Search for the cell housing the specified text and yield its [x, y] center coordinate. 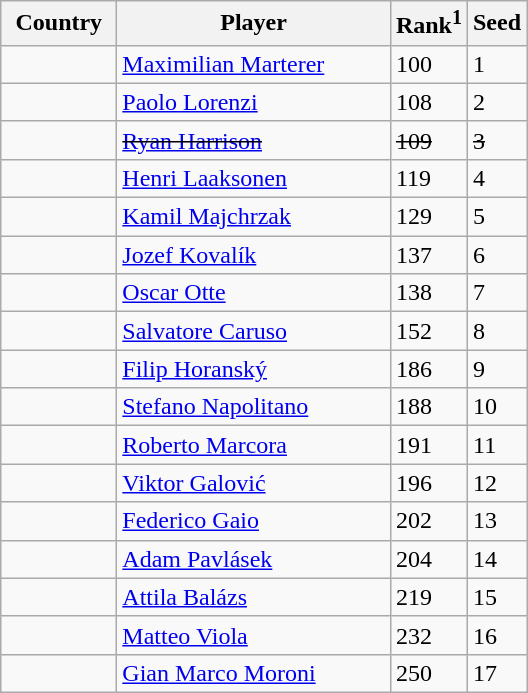
7 [496, 293]
Attila Balázs [254, 597]
202 [428, 521]
196 [428, 483]
Roberto Marcora [254, 445]
Viktor Galović [254, 483]
109 [428, 140]
Maximilian Marterer [254, 64]
10 [496, 407]
6 [496, 255]
Stefano Napolitano [254, 407]
Rank1 [428, 24]
250 [428, 673]
Paolo Lorenzi [254, 102]
1 [496, 64]
Jozef Kovalík [254, 255]
108 [428, 102]
5 [496, 217]
191 [428, 445]
186 [428, 369]
9 [496, 369]
4 [496, 178]
13 [496, 521]
Henri Laaksonen [254, 178]
Ryan Harrison [254, 140]
137 [428, 255]
100 [428, 64]
3 [496, 140]
119 [428, 178]
Player [254, 24]
14 [496, 559]
Country [59, 24]
Filip Horanský [254, 369]
8 [496, 331]
219 [428, 597]
129 [428, 217]
2 [496, 102]
Matteo Viola [254, 635]
Salvatore Caruso [254, 331]
188 [428, 407]
232 [428, 635]
17 [496, 673]
16 [496, 635]
152 [428, 331]
Federico Gaio [254, 521]
Oscar Otte [254, 293]
Kamil Majchrzak [254, 217]
11 [496, 445]
204 [428, 559]
138 [428, 293]
Gian Marco Moroni [254, 673]
Seed [496, 24]
15 [496, 597]
12 [496, 483]
Adam Pavlásek [254, 559]
